Capture the cell that displays the provided text and extract its (x, y) central coordinate. 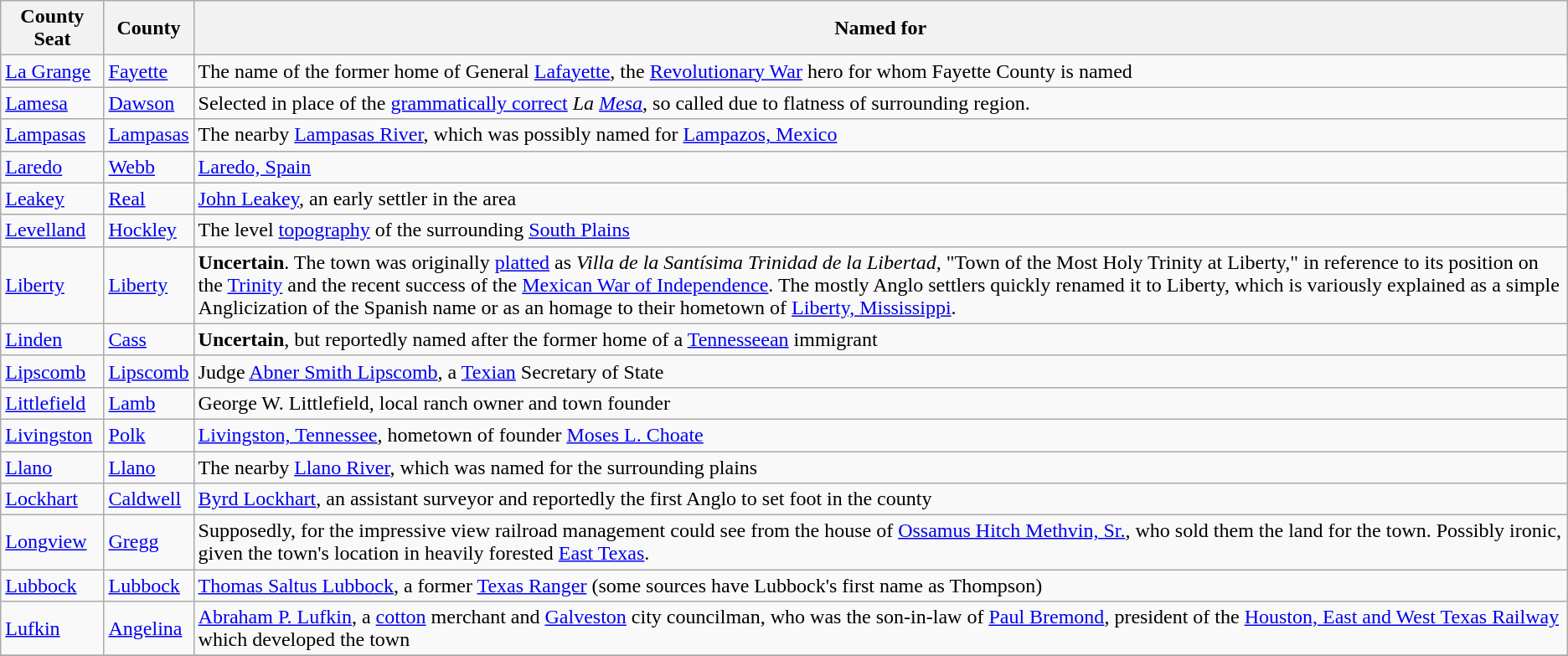
Selected in place of the grammatically correct La Mesa, so called due to flatness of surrounding region. (880, 103)
The nearby Lampasas River, which was possibly named for Lampazos, Mexico (880, 135)
John Leakey, an early settler in the area (880, 199)
Caldwell (149, 499)
The name of the former home of General Lafayette, the Revolutionary War hero for whom Fayette County is named (880, 71)
Lamesa (52, 103)
Uncertain, but reportedly named after the former home of a Tennesseean immigrant (880, 339)
Laredo (52, 167)
George W. Littlefield, local ranch owner and town founder (880, 403)
Livingston (52, 435)
Levelland (52, 230)
Littlefield (52, 403)
Webb (149, 167)
Fayette (149, 71)
Linden (52, 339)
Real (149, 199)
Polk (149, 435)
Thomas Saltus Lubbock, a former Texas Ranger (some sources have Lubbock's first name as Thompson) (880, 586)
Lamb (149, 403)
Lufkin (52, 628)
Dawson (149, 103)
The level topography of the surrounding South Plains (880, 230)
Leakey (52, 199)
County (149, 28)
La Grange (52, 71)
Cass (149, 339)
Lockhart (52, 499)
Hockley (149, 230)
County Seat (52, 28)
Laredo, Spain (880, 167)
Byrd Lockhart, an assistant surveyor and reportedly the first Anglo to set foot in the county (880, 499)
Livingston, Tennessee, hometown of founder Moses L. Choate (880, 435)
Gregg (149, 543)
Judge Abner Smith Lipscomb, a Texian Secretary of State (880, 371)
Named for (880, 28)
The nearby Llano River, which was named for the surrounding plains (880, 467)
Longview (52, 543)
Angelina (149, 628)
